Extract the [x, y] coordinate from the center of the cell holding the provided text.  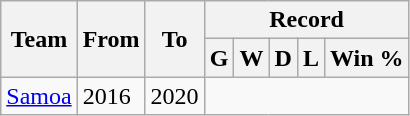
Team [39, 39]
L [310, 58]
2020 [174, 96]
G [219, 58]
Win % [366, 58]
From [111, 39]
W [252, 58]
D [283, 58]
Record [306, 20]
Samoa [39, 96]
2016 [111, 96]
To [174, 39]
